For the text-containing cell, return its midpoint in (X, Y) coordinate format. 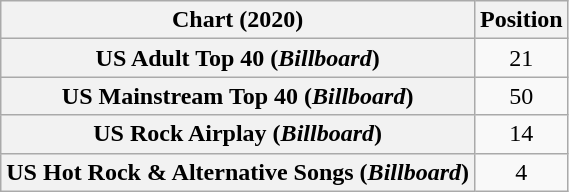
US Adult Top 40 (Billboard) (238, 58)
US Mainstream Top 40 (Billboard) (238, 96)
4 (521, 172)
Chart (2020) (238, 20)
50 (521, 96)
US Hot Rock & Alternative Songs (Billboard) (238, 172)
Position (521, 20)
14 (521, 134)
US Rock Airplay (Billboard) (238, 134)
21 (521, 58)
